Capture the cell that displays the provided text and extract its [x, y] central coordinate. 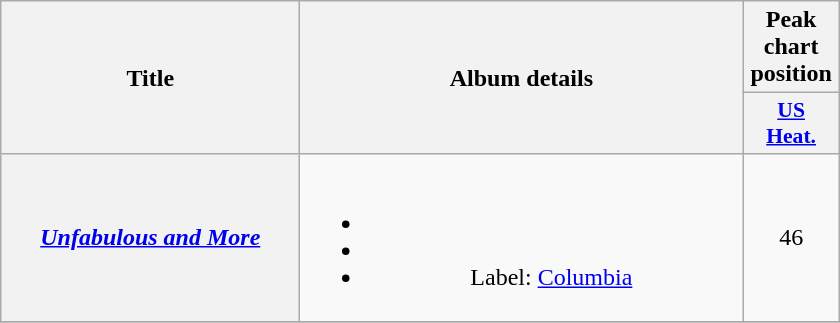
USHeat. [792, 124]
Title [150, 78]
Album details [522, 78]
Label: Columbia [522, 238]
Peak chart position [792, 47]
46 [792, 238]
Unfabulous and More [150, 238]
